Determine the [x, y] coordinate at the center of the cell enclosing the given text.  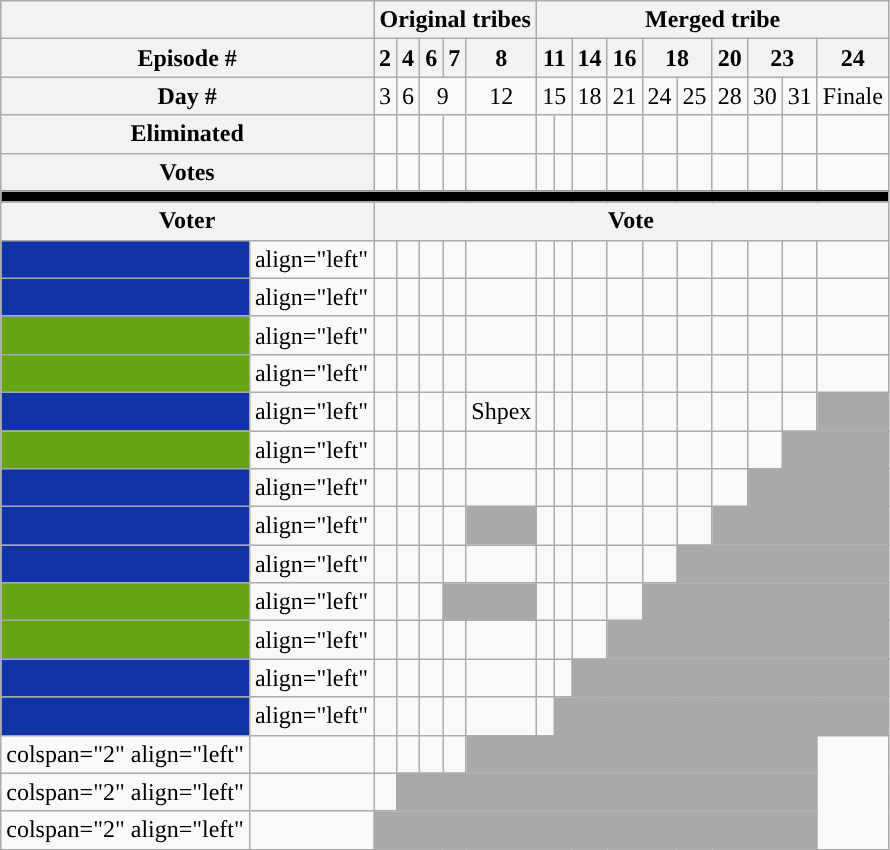
14 [590, 58]
3 [386, 96]
7 [454, 58]
11 [554, 58]
Voter [188, 221]
Finale [852, 96]
9 [443, 96]
23 [782, 58]
12 [502, 96]
Eliminated [188, 134]
20 [730, 58]
16 [624, 58]
31 [800, 96]
Original tribes [456, 20]
30 [764, 96]
25 [694, 96]
Day # [188, 96]
Merged tribe [713, 20]
Shpex [502, 411]
2 [386, 58]
Votes [188, 172]
21 [624, 96]
8 [502, 58]
15 [554, 96]
28 [730, 96]
Vote [632, 221]
Episode # [188, 58]
4 [408, 58]
